Search for the cell housing the specified text and yield its (x, y) center coordinate. 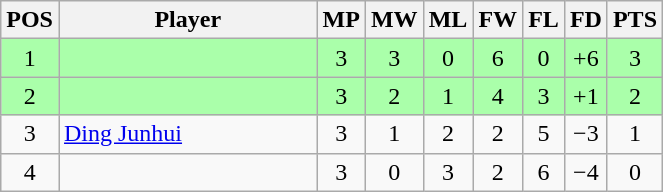
Ding Junhui (188, 134)
5 (544, 134)
−3 (586, 134)
FL (544, 20)
FW (498, 20)
MW (394, 20)
FD (586, 20)
PTS (634, 20)
−4 (586, 172)
MP (341, 20)
+6 (586, 58)
POS (30, 20)
ML (448, 20)
+1 (586, 96)
Player (188, 20)
